Extract the (X, Y) coordinate from the center of the cell holding the provided text.  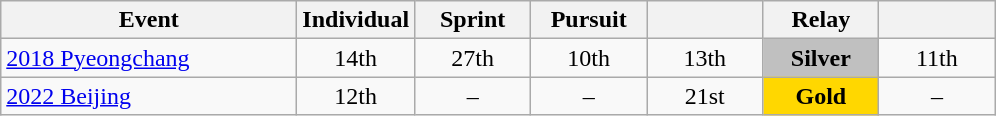
21st (705, 96)
Pursuit (589, 20)
27th (473, 58)
Silver (821, 58)
2018 Pyeongchang (149, 58)
Individual (356, 20)
Gold (821, 96)
2022 Beijing (149, 96)
Event (149, 20)
14th (356, 58)
10th (589, 58)
13th (705, 58)
Relay (821, 20)
11th (937, 58)
12th (356, 96)
Sprint (473, 20)
